Search for the cell housing the specified text and yield its [X, Y] center coordinate. 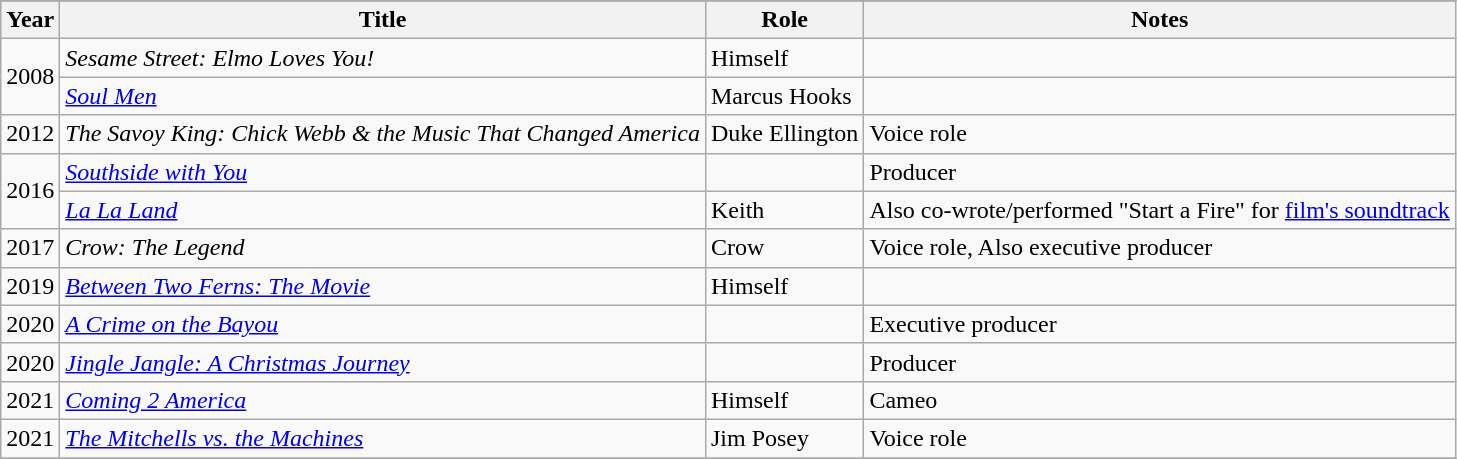
The Savoy King: Chick Webb & the Music That Changed America [383, 134]
Cameo [1160, 400]
2012 [30, 134]
2016 [30, 191]
Jim Posey [784, 438]
Executive producer [1160, 324]
Sesame Street: Elmo Loves You! [383, 58]
Notes [1160, 20]
Coming 2 America [383, 400]
Crow: The Legend [383, 248]
La La Land [383, 210]
2008 [30, 77]
Jingle Jangle: A Christmas Journey [383, 362]
Soul Men [383, 96]
The Mitchells vs. the Machines [383, 438]
Southside with You [383, 172]
Role [784, 20]
2019 [30, 286]
Between Two Ferns: The Movie [383, 286]
Year [30, 20]
Title [383, 20]
Marcus Hooks [784, 96]
2017 [30, 248]
A Crime on the Bayou [383, 324]
Also co-wrote/performed "Start a Fire" for film's soundtrack [1160, 210]
Duke Ellington [784, 134]
Crow [784, 248]
Keith [784, 210]
Voice role, Also executive producer [1160, 248]
